Provide the [X, Y] coordinate of the cell's center where the given text is located.  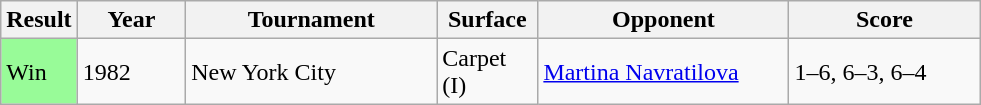
Score [884, 20]
Year [132, 20]
New York City [312, 72]
1982 [132, 72]
1–6, 6–3, 6–4 [884, 72]
Result [39, 20]
Tournament [312, 20]
Carpet (I) [488, 72]
Opponent [664, 20]
Surface [488, 20]
Win [39, 72]
Martina Navratilova [664, 72]
